Extract the (x, y) coordinate from the center of the cell holding the provided text.  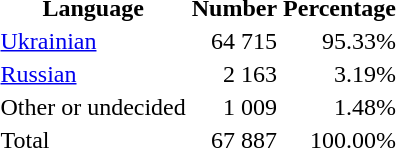
2 163 (234, 74)
1 009 (234, 107)
64 715 (234, 41)
